Pinpoint the cell where the given text exists, returning its [X, Y] midpoint coordinate. 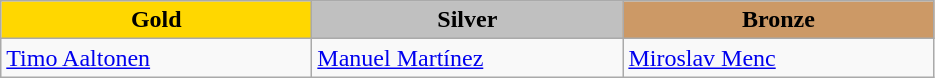
Silver [468, 20]
Bronze [778, 20]
Miroslav Menc [778, 58]
Gold [156, 20]
Timo Aaltonen [156, 58]
Manuel Martínez [468, 58]
